Return the [X, Y] coordinate for the center point of the cell that contains the specified text.  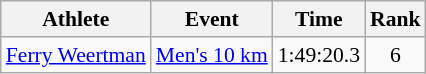
1:49:20.3 [319, 55]
Rank [396, 19]
Time [319, 19]
Ferry Weertman [76, 55]
6 [396, 55]
Athlete [76, 19]
Event [212, 19]
Men's 10 km [212, 55]
